Capture the cell that displays the provided text and extract its (x, y) central coordinate. 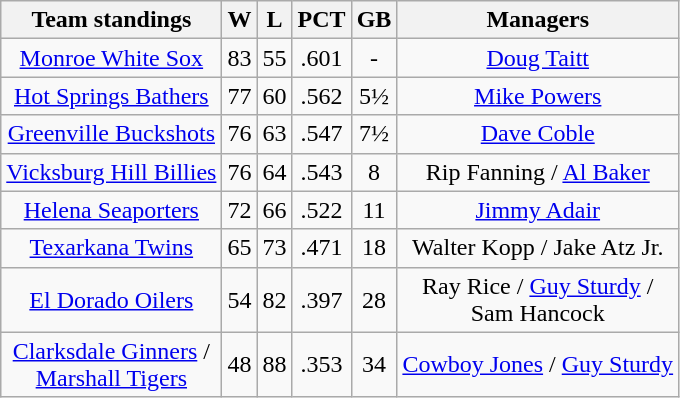
GB (374, 20)
.522 (322, 210)
Monroe White Sox (112, 58)
55 (274, 58)
Texarkana Twins (112, 248)
Greenville Buckshots (112, 134)
66 (274, 210)
.601 (322, 58)
73 (274, 248)
Walter Kopp / Jake Atz Jr. (538, 248)
Jimmy Adair (538, 210)
83 (240, 58)
El Dorado Oilers (112, 300)
Clarksdale Ginners / Marshall Tigers (112, 364)
Helena Seaporters (112, 210)
88 (274, 364)
Dave Coble (538, 134)
.562 (322, 96)
65 (240, 248)
77 (240, 96)
PCT (322, 20)
.397 (322, 300)
Doug Taitt (538, 58)
28 (374, 300)
11 (374, 210)
.543 (322, 172)
Rip Fanning / Al Baker (538, 172)
Mike Powers (538, 96)
64 (274, 172)
8 (374, 172)
Vicksburg Hill Billies (112, 172)
7½ (374, 134)
5½ (374, 96)
72 (240, 210)
W (240, 20)
.471 (322, 248)
Ray Rice / Guy Sturdy / Sam Hancock (538, 300)
.353 (322, 364)
34 (374, 364)
Managers (538, 20)
- (374, 58)
18 (374, 248)
Hot Springs Bathers (112, 96)
48 (240, 364)
L (274, 20)
82 (274, 300)
Cowboy Jones / Guy Sturdy (538, 364)
60 (274, 96)
Team standings (112, 20)
.547 (322, 134)
63 (274, 134)
54 (240, 300)
